Identify which cell holds the provided text, then report its [X, Y] central coordinate. 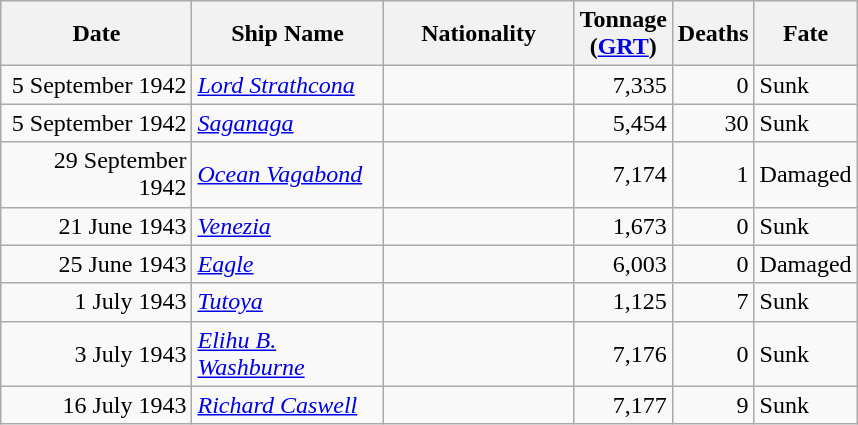
Fate [806, 34]
5,454 [623, 123]
7 [713, 302]
7,176 [623, 354]
25 June 1943 [96, 264]
Tonnage(GRT) [623, 34]
Saganaga [288, 123]
21 June 1943 [96, 226]
Nationality [478, 34]
Eagle [288, 264]
1 [713, 174]
Elihu B. Washburne [288, 354]
9 [713, 405]
6,003 [623, 264]
7,335 [623, 85]
Lord Strathcona [288, 85]
3 July 1943 [96, 354]
Ship Name [288, 34]
Tutoya [288, 302]
Richard Caswell [288, 405]
1,125 [623, 302]
7,174 [623, 174]
Date [96, 34]
1,673 [623, 226]
16 July 1943 [96, 405]
1 July 1943 [96, 302]
7,177 [623, 405]
29 September 1942 [96, 174]
Ocean Vagabond [288, 174]
Venezia [288, 226]
30 [713, 123]
Deaths [713, 34]
